Provide the (x, y) coordinate of the cell's center where the given text is located.  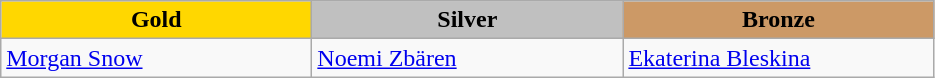
Bronze (778, 20)
Gold (156, 20)
Morgan Snow (156, 58)
Noemi Zbären (468, 58)
Silver (468, 20)
Ekaterina Bleskina (778, 58)
